Search for the cell housing the specified text and yield its (x, y) center coordinate. 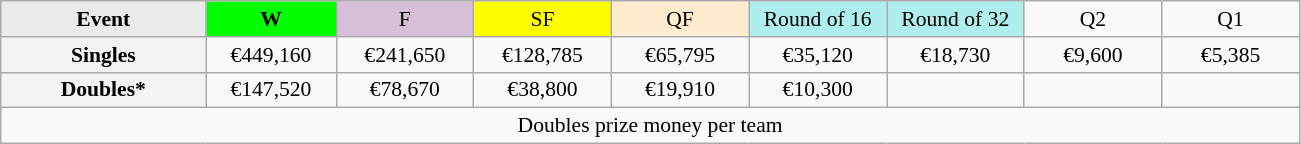
€78,670 (405, 90)
F (405, 19)
€19,910 (680, 90)
€147,520 (271, 90)
€5,385 (1231, 55)
W (271, 19)
€241,650 (405, 55)
Round of 32 (955, 19)
Event (104, 19)
QF (680, 19)
€65,795 (680, 55)
€9,600 (1093, 55)
€128,785 (543, 55)
Doubles prize money per team (650, 126)
€18,730 (955, 55)
Doubles* (104, 90)
Q2 (1093, 19)
Q1 (1231, 19)
Singles (104, 55)
Round of 16 (818, 19)
€35,120 (818, 55)
SF (543, 19)
€38,800 (543, 90)
€449,160 (271, 55)
€10,300 (818, 90)
